Return (x, y) of the center of cell containing provided text 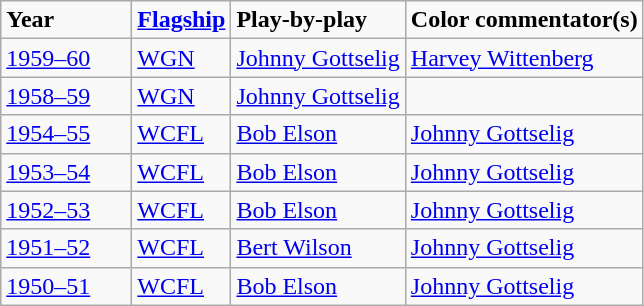
Color commentator(s) (524, 20)
Flagship (182, 20)
Bert Wilson (318, 248)
1958–59 (66, 96)
1952–53 (66, 210)
1959–60 (66, 58)
1953–54 (66, 172)
Year (66, 20)
Harvey Wittenberg (524, 58)
1954–55 (66, 134)
Play-by-play (318, 20)
1950–51 (66, 286)
1951–52 (66, 248)
